Identify which cell holds the provided text, then report its [x, y] central coordinate. 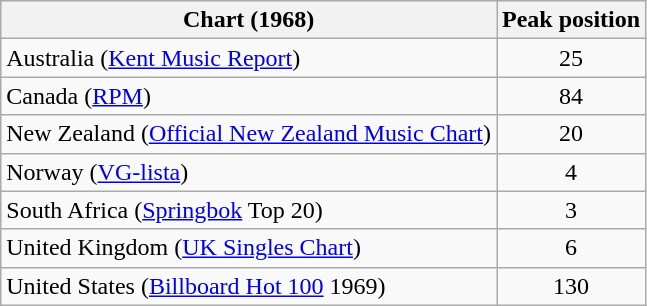
20 [572, 134]
Peak position [572, 20]
25 [572, 58]
130 [572, 286]
3 [572, 210]
4 [572, 172]
Canada (RPM) [249, 96]
6 [572, 248]
United States (Billboard Hot 100 1969) [249, 286]
Chart (1968) [249, 20]
Australia (Kent Music Report) [249, 58]
United Kingdom (UK Singles Chart) [249, 248]
South Africa (Springbok Top 20) [249, 210]
Norway (VG-lista) [249, 172]
New Zealand (Official New Zealand Music Chart) [249, 134]
84 [572, 96]
